Extract the (x, y) coordinate from the center of the cell holding the provided text.  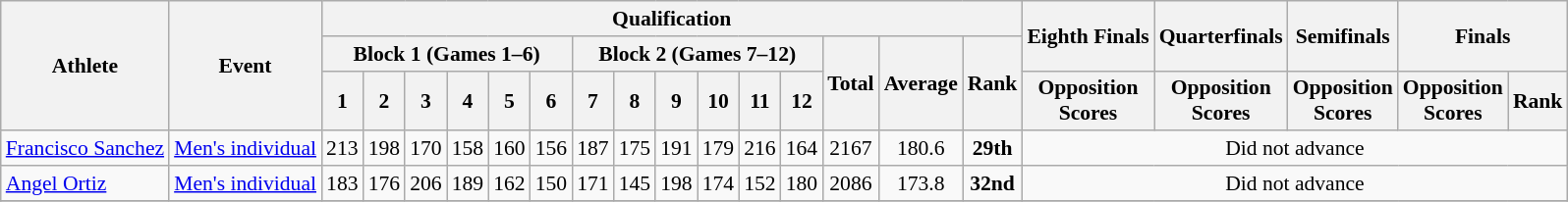
191 (676, 149)
213 (342, 149)
164 (802, 149)
179 (719, 149)
176 (385, 183)
173.8 (922, 183)
Quarterfinals (1221, 35)
Qualification (672, 19)
206 (426, 183)
8 (635, 100)
2086 (851, 183)
Block 1 (Games 1–6) (446, 54)
158 (468, 149)
9 (676, 100)
32nd (992, 183)
175 (635, 149)
Athlete (84, 66)
6 (552, 100)
5 (509, 100)
162 (509, 183)
Angel Ortiz (84, 183)
2 (385, 100)
2167 (851, 149)
183 (342, 183)
10 (719, 100)
12 (802, 100)
170 (426, 149)
11 (760, 100)
Semifinals (1343, 35)
180 (802, 183)
174 (719, 183)
Event (246, 66)
145 (635, 183)
187 (593, 149)
156 (552, 149)
216 (760, 149)
Francisco Sanchez (84, 149)
180.6 (922, 149)
7 (593, 100)
150 (552, 183)
Finals (1484, 35)
Block 2 (Games 7–12) (698, 54)
171 (593, 183)
3 (426, 100)
152 (760, 183)
189 (468, 183)
29th (992, 149)
160 (509, 149)
4 (468, 100)
Average (922, 84)
Total (851, 84)
1 (342, 100)
Eighth Finals (1088, 35)
